Determine the (X, Y) coordinate at the center of the cell enclosing the given text.  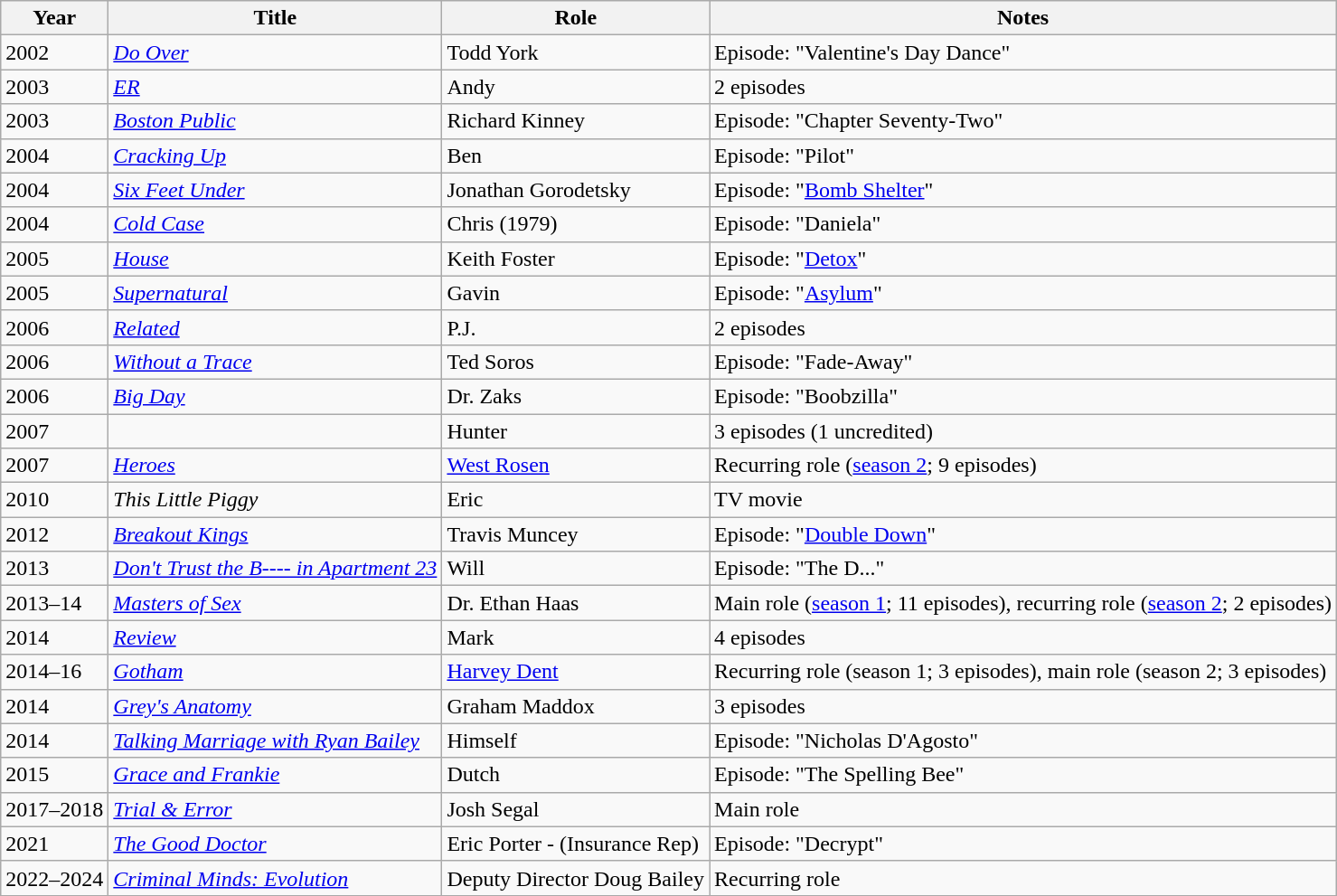
Masters of Sex (275, 603)
Episode: "Double Down" (1023, 534)
Trial & Error (275, 809)
Main role (1023, 809)
ER (275, 87)
Deputy Director Doug Bailey (576, 878)
Episode: "Detox" (1023, 259)
Travis Muncey (576, 534)
Episode: "The Spelling Bee" (1023, 775)
Recurring role (season 2; 9 episodes) (1023, 466)
Talking Marriage with Ryan Bailey (275, 740)
Related (275, 327)
Episode: "Fade-Away" (1023, 362)
Episode: "Daniela" (1023, 224)
West Rosen (576, 466)
Episode: "The D..." (1023, 569)
Cracking Up (275, 156)
TV movie (1023, 500)
Dutch (576, 775)
2017–2018 (54, 809)
This Little Piggy (275, 500)
The Good Doctor (275, 844)
Josh Segal (576, 809)
Supernatural (275, 293)
Role (576, 18)
Ben (576, 156)
Will (576, 569)
Recurring role (1023, 878)
Richard Kinney (576, 121)
Gotham (275, 672)
Chris (1979) (576, 224)
2010 (54, 500)
Keith Foster (576, 259)
Episode: "Bomb Shelter" (1023, 190)
Grace and Frankie (275, 775)
2013 (54, 569)
Big Day (275, 396)
Don't Trust the B---- in Apartment 23 (275, 569)
3 episodes (1023, 706)
Episode: "Asylum" (1023, 293)
Episode: "Nicholas D'Agosto" (1023, 740)
Episode: "Boobzilla" (1023, 396)
Episode: "Chapter Seventy-Two" (1023, 121)
Main role (season 1; 11 episodes), recurring role (season 2; 2 episodes) (1023, 603)
Boston Public (275, 121)
Heroes (275, 466)
Andy (576, 87)
2002 (54, 52)
P.J. (576, 327)
Gavin (576, 293)
Notes (1023, 18)
Title (275, 18)
Dr. Zaks (576, 396)
Without a Trace (275, 362)
Episode: "Pilot" (1023, 156)
Hunter (576, 431)
2012 (54, 534)
Dr. Ethan Haas (576, 603)
Graham Maddox (576, 706)
Eric (576, 500)
Jonathan Gorodetsky (576, 190)
2022–2024 (54, 878)
2013–14 (54, 603)
Review (275, 637)
Grey's Anatomy (275, 706)
Episode: "Valentine's Day Dance" (1023, 52)
Himself (576, 740)
Ted Soros (576, 362)
Harvey Dent (576, 672)
Mark (576, 637)
Eric Porter - (Insurance Rep) (576, 844)
2021 (54, 844)
Breakout Kings (275, 534)
House (275, 259)
Recurring role (season 1; 3 episodes), main role (season 2; 3 episodes) (1023, 672)
Criminal Minds: Evolution (275, 878)
Do Over (275, 52)
Episode: "Decrypt" (1023, 844)
Todd York (576, 52)
Year (54, 18)
2014–16 (54, 672)
2015 (54, 775)
Six Feet Under (275, 190)
3 episodes (1 uncredited) (1023, 431)
4 episodes (1023, 637)
Cold Case (275, 224)
